Find where the given text appears and provide that cell's center as [x, y] coordinate. 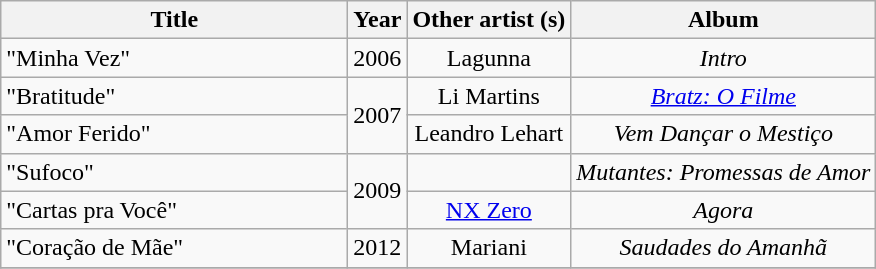
2009 [378, 191]
"Amor Ferido" [174, 134]
Title [174, 20]
2006 [378, 58]
Year [378, 20]
2007 [378, 115]
Mariani [489, 248]
2012 [378, 248]
"Sufoco" [174, 172]
Agora [724, 210]
Album [724, 20]
Mutantes: Promessas de Amor [724, 172]
Bratz: O Filme [724, 96]
Leandro Lehart [489, 134]
"Bratitude" [174, 96]
"Cartas pra Você" [174, 210]
NX Zero [489, 210]
Other artist (s) [489, 20]
Li Martins [489, 96]
Lagunna [489, 58]
"Minha Vez" [174, 58]
Intro [724, 58]
Vem Dançar o Mestiço [724, 134]
Saudades do Amanhã [724, 248]
"Coração de Mãe" [174, 248]
